Locate the cell with the specified text and output its [X, Y] center coordinate. 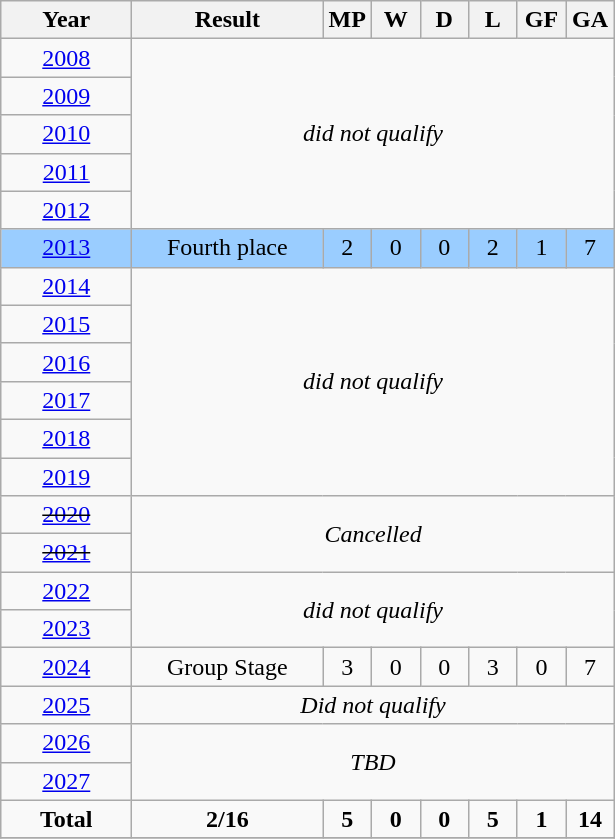
2020 [66, 515]
Total [66, 819]
2014 [66, 286]
2026 [66, 743]
2021 [66, 553]
2016 [66, 362]
2022 [66, 591]
2009 [66, 96]
Result [228, 20]
Year [66, 20]
2019 [66, 477]
2010 [66, 134]
2011 [66, 172]
2025 [66, 705]
2023 [66, 629]
GF [542, 20]
L [494, 20]
TBD [373, 762]
2015 [66, 324]
2008 [66, 58]
Did not qualify [373, 705]
2/16 [228, 819]
14 [590, 819]
2027 [66, 781]
W [396, 20]
GA [590, 20]
Group Stage [228, 667]
2013 [66, 248]
MP [348, 20]
2012 [66, 210]
2024 [66, 667]
2018 [66, 438]
Fourth place [228, 248]
Cancelled [373, 534]
2017 [66, 400]
D [444, 20]
